Identify which cell holds the provided text, then report its [X, Y] central coordinate. 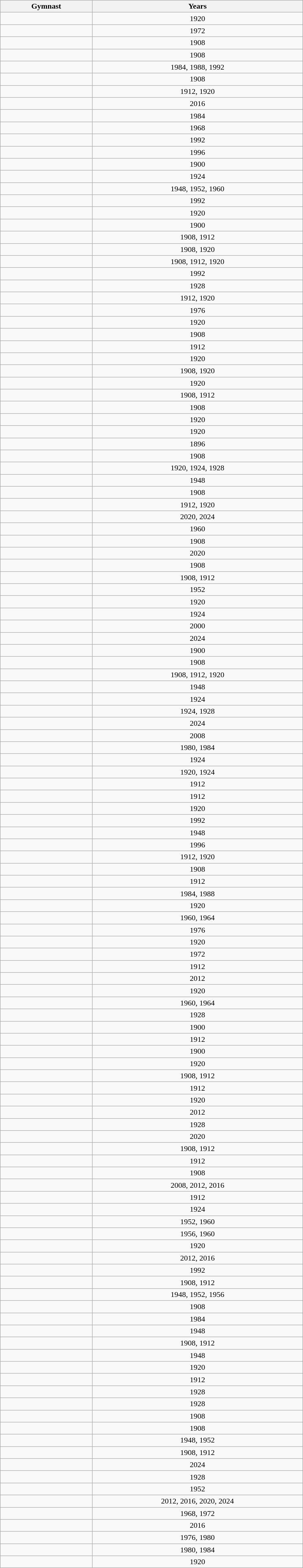
1956, 1960 [198, 1234]
1984, 1988 [198, 893]
2008 [198, 735]
1968 [198, 128]
1960 [198, 529]
1948, 1952, 1960 [198, 189]
Gymnast [46, 6]
1920, 1924 [198, 772]
1920, 1924, 1928 [198, 468]
1924, 1928 [198, 711]
2000 [198, 626]
1984, 1988, 1992 [198, 67]
2008, 2012, 2016 [198, 1185]
Years [198, 6]
2012, 2016, 2020, 2024 [198, 1501]
1976, 1980 [198, 1538]
1968, 1972 [198, 1513]
1948, 1952 [198, 1440]
1952, 1960 [198, 1222]
1948, 1952, 1956 [198, 1294]
2020, 2024 [198, 517]
2012, 2016 [198, 1258]
1896 [198, 444]
